Extract the (x, y) coordinate from the center of the cell holding the provided text.  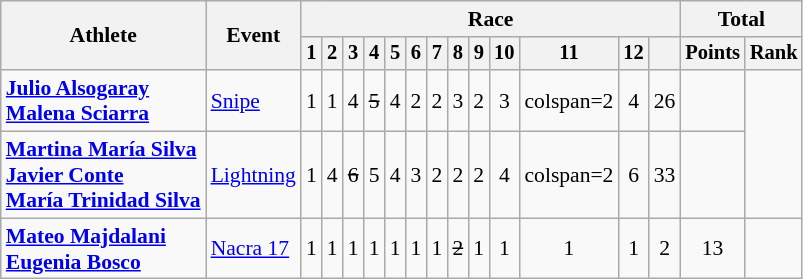
7 (436, 54)
13 (712, 248)
11 (568, 54)
Snipe (254, 100)
Total (741, 19)
Lightning (254, 176)
Mateo MajdalaniEugenia Bosco (104, 248)
Race (491, 19)
Athlete (104, 36)
Event (254, 36)
Points (712, 54)
33 (665, 176)
Martina María SilvaJavier ConteMaría Trinidad Silva (104, 176)
26 (665, 100)
10 (504, 54)
12 (633, 54)
Nacra 17 (254, 248)
8 (458, 54)
Julio AlsogarayMalena Sciarra (104, 100)
Rank (774, 54)
9 (478, 54)
